Output the [x, y] coordinate of the center of the cell containing the given text.  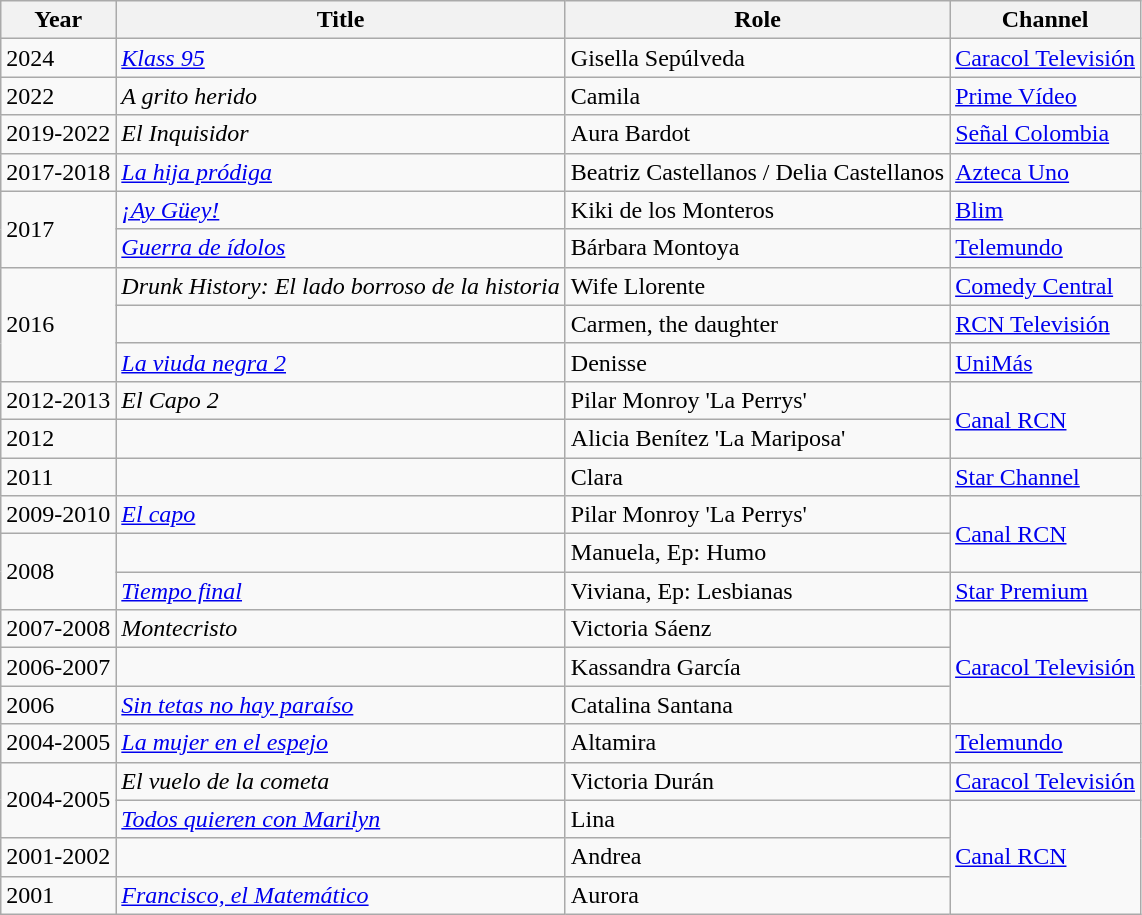
Year [58, 20]
Role [757, 20]
Tiempo final [341, 591]
2012-2013 [58, 400]
Star Channel [1046, 477]
Klass 95 [341, 58]
El Inquisidor [341, 134]
Bárbara Montoya [757, 248]
2008 [58, 572]
2016 [58, 324]
Catalina Santana [757, 705]
Alicia Benítez 'La Mariposa' [757, 438]
2001-2002 [58, 857]
UniMás [1046, 362]
Viviana, Ep: Lesbianas [757, 591]
2019-2022 [58, 134]
Montecristo [341, 629]
Drunk History: El lado borroso de la historia [341, 286]
Altamira [757, 743]
2006-2007 [58, 667]
Señal Colombia [1046, 134]
¡Ay Güey! [341, 210]
Title [341, 20]
El capo [341, 515]
La viuda negra 2 [341, 362]
Aurora [757, 895]
Star Premium [1046, 591]
El Capo 2 [341, 400]
El vuelo de la cometa [341, 781]
Francisco, el Matemático [341, 895]
Kiki de los Monteros [757, 210]
2024 [58, 58]
2001 [58, 895]
Sin tetas no hay paraíso [341, 705]
2011 [58, 477]
A grito herido [341, 96]
Denisse [757, 362]
2009-2010 [58, 515]
Blim [1046, 210]
Carmen, the daughter [757, 324]
2022 [58, 96]
2006 [58, 705]
2017 [58, 229]
Wife Llorente [757, 286]
Beatriz Castellanos / Delia Castellanos [757, 172]
Lina [757, 819]
2012 [58, 438]
Todos quieren con Marilyn [341, 819]
Victoria Durán [757, 781]
Andrea [757, 857]
2007-2008 [58, 629]
La hija pródiga [341, 172]
Kassandra García [757, 667]
La mujer en el espejo [341, 743]
Prime Vídeo [1046, 96]
Gisella Sepúlveda [757, 58]
Camila [757, 96]
Azteca Uno [1046, 172]
Manuela, Ep: Humo [757, 553]
Channel [1046, 20]
Comedy Central [1046, 286]
Victoria Sáenz [757, 629]
2017-2018 [58, 172]
Aura Bardot [757, 134]
Guerra de ídolos [341, 248]
Clara [757, 477]
RCN Televisión [1046, 324]
